Capture the cell that displays the provided text and extract its [X, Y] central coordinate. 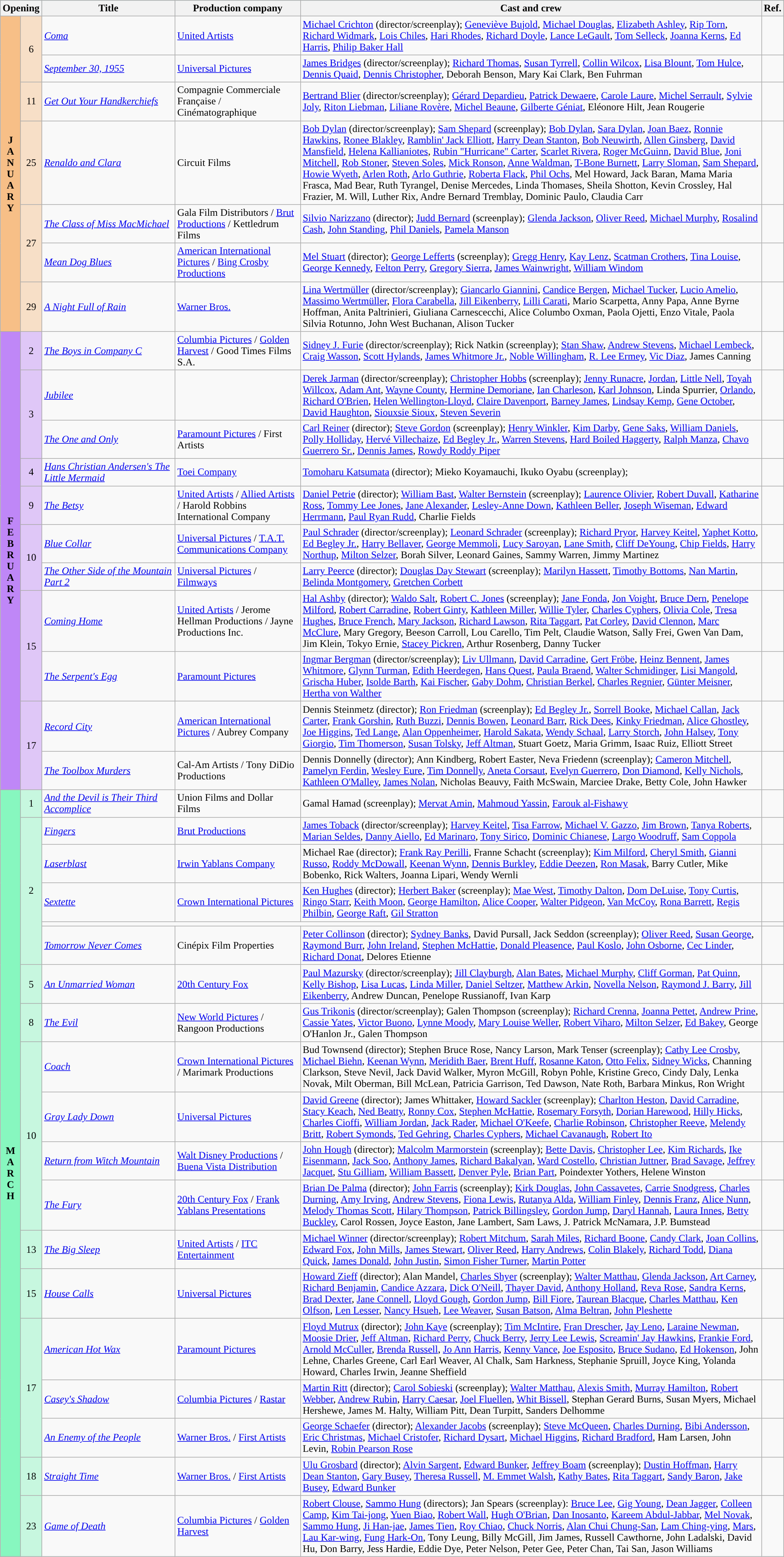
Columbia Pictures / Golden Harvest [238, 1526]
25 [31, 163]
Opening [21, 8]
The Betsy [108, 505]
Jubilee [108, 395]
Circuit Films [238, 163]
Fingers [108, 830]
An Unmarried Woman [108, 984]
Tomoharu Katsumata (director); Mieko Koyamauchi, Ikuko Oyabu (screenplay); [531, 472]
Record City [108, 727]
An Enemy of the People [108, 1438]
American International Pictures / Bing Crosby Productions [238, 262]
1 [31, 804]
Universal Pictures / Filmways [238, 577]
13 [31, 1249]
JANUARY [11, 174]
Toei Company [238, 472]
Coach [108, 1067]
Blue Collar [108, 544]
Gray Lady Down [108, 1117]
United Artists / Allied Artists / Harold Robbins International Company [238, 505]
Tomorrow Never Comes [108, 945]
Title [108, 8]
3 [31, 414]
9 [31, 505]
The Class of Miss MacMichael [108, 224]
Coming Home [108, 621]
Gamal Hamad (screenplay); Mervat Amin, Mahmoud Yassin, Farouk al-Fishawy [531, 804]
Irwin Yablans Company [238, 864]
MARCH [11, 1173]
Game of Death [108, 1526]
Get Out Your Handkerchiefs [108, 101]
The Other Side of the Mountain Part 2 [108, 577]
Cast and crew [531, 8]
5 [31, 984]
Columbia Pictures / Golden Harvest / Good Times Films S.A. [238, 351]
Laserblast [108, 864]
4 [31, 472]
23 [31, 1526]
11 [31, 101]
Gala Film Distributors / Brut Productions / Kettledrum Films [238, 224]
Cinépix Film Properties [238, 945]
20th Century Fox / Frank Yablans Presentations [238, 1205]
American International Pictures / Aubrey Company [238, 727]
20th Century Fox [238, 984]
And the Devil is Their Third Accomplice [108, 804]
8 [31, 1022]
Brut Productions [238, 830]
Sextette [108, 902]
FEBRUARY [11, 561]
New World Pictures / Rangoon Productions [238, 1022]
Cal-Am Artists / Tony DiDio Productions [238, 771]
Return from Witch Mountain [108, 1161]
Renaldo and Clara [108, 163]
House Calls [108, 1294]
The Toolbox Murders [108, 771]
Paramount Pictures / First Artists [238, 439]
Warner Bros. [238, 307]
27 [31, 243]
Union Films and Dollar Films [238, 804]
Larry Peerce (director); Douglas Day Stewart (screenplay); Marilyn Hassett, Timothy Bottoms, Nan Martin, Belinda Montgomery, Gretchen Corbett [531, 577]
Hans Christian Andersen's The Little Mermaid [108, 472]
Crown International Pictures [238, 902]
6 [31, 49]
September 30, 1955 [108, 69]
The Boys in Company C [108, 351]
Straight Time [108, 1476]
Coma [108, 36]
The Evil [108, 1022]
The Serpent's Egg [108, 676]
Ref. [772, 8]
Universal Pictures / T.A.T. Communications Company [238, 544]
United Artists / Jerome Hellman Productions / Jayne Productions Inc. [238, 621]
The Big Sleep [108, 1249]
American Hot Wax [108, 1349]
The Fury [108, 1205]
United Artists / ITC Entertainment [238, 1249]
29 [31, 307]
A Night Full of Rain [108, 307]
Columbia Pictures / Rastar [238, 1399]
Casey's Shadow [108, 1399]
Mean Dog Blues [108, 262]
The One and Only [108, 439]
Compagnie Commerciale Française / Cinématographique [238, 101]
Walt Disney Productions / Buena Vista Distribution [238, 1161]
18 [31, 1476]
Production company [238, 8]
Crown International Pictures / Marimark Productions [238, 1067]
United Artists [238, 36]
